Determine the (x, y) coordinate at the center of the cell enclosing the given text.  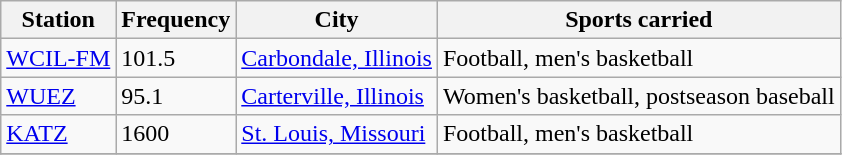
St. Louis, Missouri (337, 134)
Carterville, Illinois (337, 96)
City (337, 20)
Frequency (176, 20)
KATZ (58, 134)
WUEZ (58, 96)
Station (58, 20)
Sports carried (638, 20)
WCIL-FM (58, 58)
Carbondale, Illinois (337, 58)
Women's basketball, postseason baseball (638, 96)
95.1 (176, 96)
101.5 (176, 58)
1600 (176, 134)
